Identify which cell holds the provided text, then report its (X, Y) central coordinate. 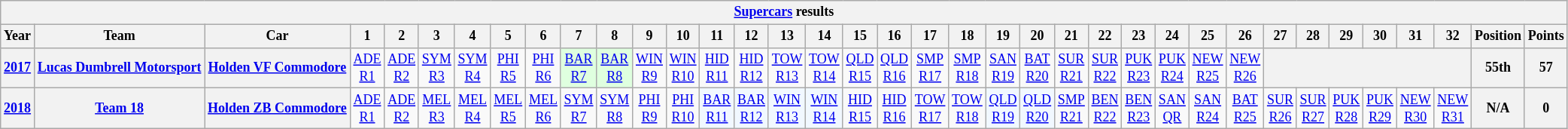
0 (1545, 109)
TOWR17 (930, 109)
SURR27 (1313, 109)
Team (119, 36)
N/A (1499, 109)
NEWR25 (1208, 68)
BATR20 (1038, 68)
SANR19 (1003, 68)
Holden VF Commodore (277, 68)
PUKR28 (1347, 109)
MELR5 (509, 109)
QLDR16 (895, 68)
BARR12 (752, 109)
28 (1313, 36)
8 (615, 36)
WINR10 (683, 68)
NEWR31 (1453, 109)
SYMR4 (473, 68)
5 (509, 36)
PUKR29 (1380, 109)
QLDR20 (1038, 109)
SURR22 (1105, 68)
Points (1545, 36)
BENR22 (1105, 109)
SANR24 (1208, 109)
3 (436, 36)
Holden ZB Commodore (277, 109)
21 (1071, 36)
13 (787, 36)
11 (717, 36)
26 (1245, 36)
MELR3 (436, 109)
SYMR7 (579, 109)
19 (1003, 36)
PHIR6 (543, 68)
Position (1499, 36)
14 (825, 36)
SMPR21 (1071, 109)
2 (402, 36)
WINR14 (825, 109)
PUKR24 (1172, 68)
BARR11 (717, 109)
7 (579, 36)
23 (1139, 36)
TOWR18 (968, 109)
20 (1038, 36)
MELR4 (473, 109)
NEWR30 (1415, 109)
SMPR18 (968, 68)
PUKR23 (1139, 68)
HIDR11 (717, 68)
SANQR (1172, 109)
SURR21 (1071, 68)
BARR8 (615, 68)
12 (752, 36)
SURR26 (1281, 109)
SYMR8 (615, 109)
2018 (18, 109)
SYMR3 (436, 68)
24 (1172, 36)
Supercars results (784, 12)
15 (860, 36)
Car (277, 36)
HIDR15 (860, 109)
27 (1281, 36)
PHIR10 (683, 109)
22 (1105, 36)
6 (543, 36)
SMPR17 (930, 68)
55th (1499, 68)
29 (1347, 36)
HIDR16 (895, 109)
PHIR9 (650, 109)
30 (1380, 36)
1 (367, 36)
31 (1415, 36)
18 (968, 36)
WINR9 (650, 68)
QLDR19 (1003, 109)
4 (473, 36)
10 (683, 36)
Team 18 (119, 109)
57 (1545, 68)
PHIR5 (509, 68)
Year (18, 36)
9 (650, 36)
17 (930, 36)
QLDR15 (860, 68)
25 (1208, 36)
NEWR26 (1245, 68)
HIDR12 (752, 68)
16 (895, 36)
BENR23 (1139, 109)
BATR25 (1245, 109)
Lucas Dumbrell Motorsport (119, 68)
32 (1453, 36)
MELR6 (543, 109)
TOWR14 (825, 68)
2017 (18, 68)
TOWR13 (787, 68)
WINR13 (787, 109)
BARR7 (579, 68)
